Return the (x, y) coordinate for the center point of the cell that contains the specified text.  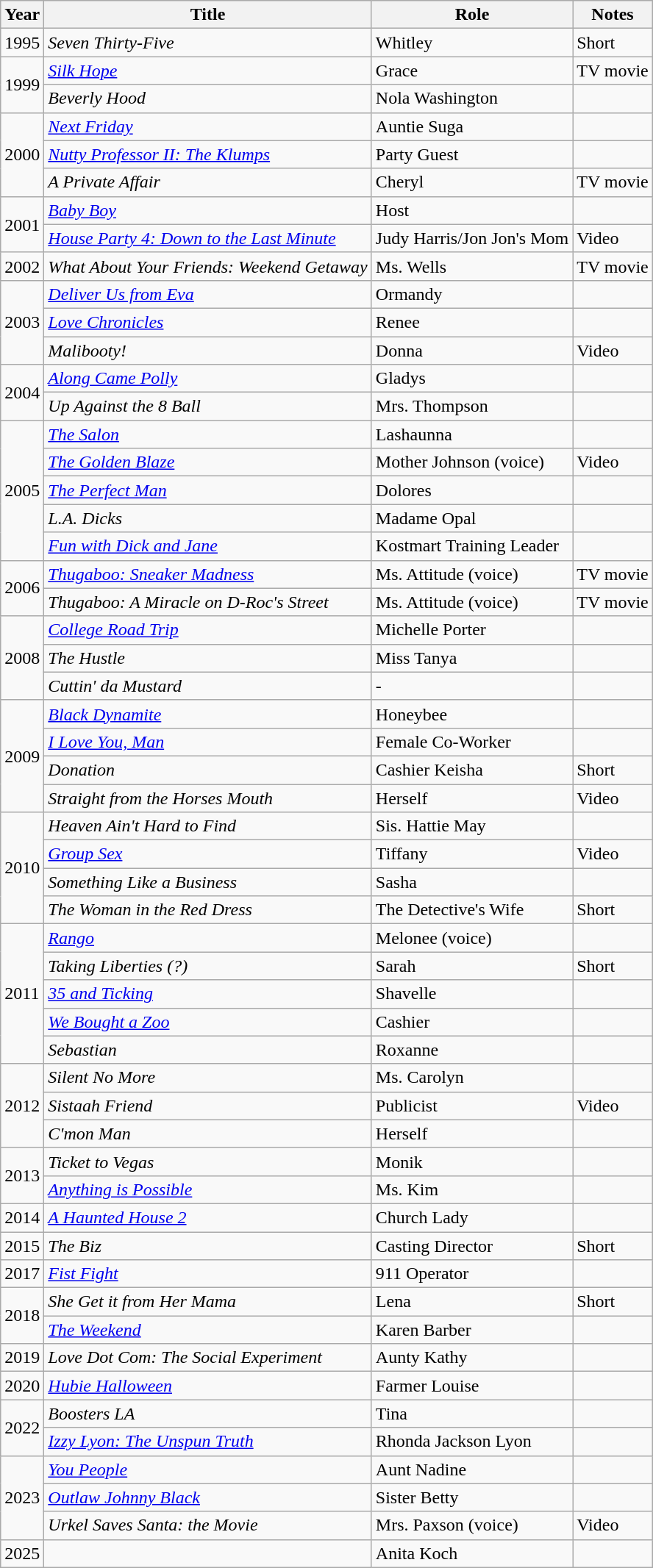
Church Lady (472, 1217)
Donna (472, 351)
Group Sex (207, 854)
2013 (22, 1175)
Female Co-Worker (472, 742)
Grace (472, 71)
2008 (22, 658)
2014 (22, 1217)
Love Dot Com: The Social Experiment (207, 1358)
Party Guest (472, 154)
College Road Trip (207, 630)
Cuttin' da Mustard (207, 686)
2006 (22, 588)
Auntie Suga (472, 126)
2009 (22, 756)
Monik (472, 1161)
A Haunted House 2 (207, 1217)
Hubie Halloween (207, 1386)
Casting Director (472, 1246)
Seven Thirty-Five (207, 43)
Straight from the Horses Mouth (207, 798)
Baby Boy (207, 210)
Dolores (472, 490)
Anita Koch (472, 1553)
I Love You, Man (207, 742)
Gladys (472, 379)
Cashier Keisha (472, 770)
Rango (207, 938)
2025 (22, 1553)
Lena (472, 1302)
Kostmart Training Leader (472, 546)
Nola Washington (472, 99)
2002 (22, 266)
2020 (22, 1386)
Fist Fight (207, 1274)
The Biz (207, 1246)
Rhonda Jackson Lyon (472, 1442)
2003 (22, 322)
Aunty Kathy (472, 1358)
Ormandy (472, 294)
2012 (22, 1106)
2000 (22, 154)
2015 (22, 1246)
Outlaw Johnny Black (207, 1497)
Izzy Lyon: The Unspun Truth (207, 1442)
Urkel Saves Santa: the Movie (207, 1525)
Deliver Us from Eva (207, 294)
L.A. Dicks (207, 518)
Taking Liberties (?) (207, 966)
- (472, 686)
1999 (22, 85)
Roxanne (472, 1050)
Something Like a Business (207, 882)
Tina (472, 1414)
2004 (22, 393)
Sistaah Friend (207, 1106)
Love Chronicles (207, 322)
Thugaboo: Sneaker Madness (207, 574)
Ms. Kim (472, 1189)
1995 (22, 43)
Fun with Dick and Jane (207, 546)
Judy Harris/Jon Jon's Mom (472, 238)
35 and Ticking (207, 994)
911 Operator (472, 1274)
Michelle Porter (472, 630)
The Golden Blaze (207, 462)
Sis. Hattie May (472, 826)
Silk Hope (207, 71)
Black Dynamite (207, 714)
Honeybee (472, 714)
Aunt Nadine (472, 1469)
Sister Betty (472, 1497)
Sasha (472, 882)
Silent No More (207, 1078)
Next Friday (207, 126)
Along Came Polly (207, 379)
2001 (22, 224)
Farmer Louise (472, 1386)
2018 (22, 1316)
Cheryl (472, 182)
2005 (22, 490)
2017 (22, 1274)
House Party 4: Down to the Last Minute (207, 238)
Whitley (472, 43)
2023 (22, 1497)
Mrs. Paxson (voice) (472, 1525)
Sebastian (207, 1050)
Beverly Hood (207, 99)
Publicist (472, 1106)
The Perfect Man (207, 490)
Host (472, 210)
Title (207, 15)
Ms. Wells (472, 266)
Thugaboo: A Miracle on D-Roc's Street (207, 602)
2011 (22, 994)
Ms. Carolyn (472, 1078)
The Detective's Wife (472, 910)
The Hustle (207, 658)
Miss Tanya (472, 658)
The Salon (207, 434)
Donation (207, 770)
A Private Affair (207, 182)
Ticket to Vegas (207, 1161)
Mother Johnson (voice) (472, 462)
Boosters LA (207, 1414)
What About Your Friends: Weekend Getaway (207, 266)
We Bought a Zoo (207, 1022)
Heaven Ain't Hard to Find (207, 826)
Madame Opal (472, 518)
She Get it from Her Mama (207, 1302)
Karen Barber (472, 1330)
Sarah (472, 966)
Cashier (472, 1022)
Mrs. Thompson (472, 407)
2019 (22, 1358)
Lashaunna (472, 434)
2022 (22, 1428)
Year (22, 15)
Role (472, 15)
2010 (22, 868)
C'mon Man (207, 1134)
The Weekend (207, 1330)
Up Against the 8 Ball (207, 407)
Nutty Professor II: The Klumps (207, 154)
Tiffany (472, 854)
Melonee (voice) (472, 938)
Malibooty! (207, 351)
Renee (472, 322)
Shavelle (472, 994)
The Woman in the Red Dress (207, 910)
Anything is Possible (207, 1189)
You People (207, 1469)
Notes (613, 15)
